Locate the cell with the specified text and output its (x, y) center coordinate. 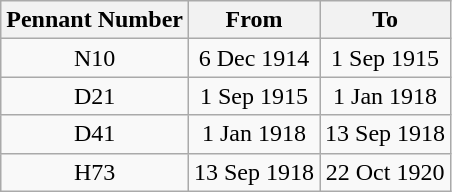
22 Oct 1920 (386, 172)
D41 (95, 134)
N10 (95, 58)
Pennant Number (95, 20)
6 Dec 1914 (254, 58)
To (386, 20)
D21 (95, 96)
H73 (95, 172)
From (254, 20)
